Provide the [X, Y] coordinate of the cell's center where the given text is located.  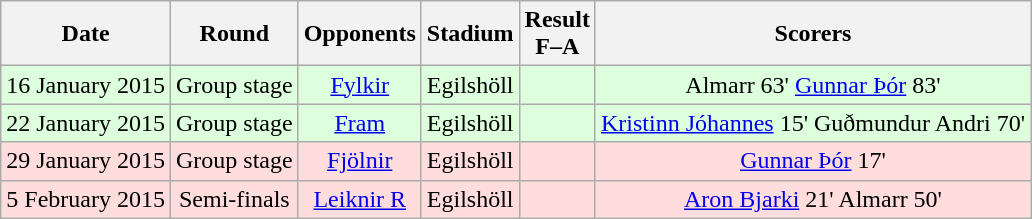
Aron Bjarki 21' Almarr 50' [812, 199]
Stadium [470, 34]
Fram [360, 123]
Almarr 63' Gunnar Þór 83' [812, 85]
Gunnar Þór 17' [812, 161]
Leiknir R [360, 199]
29 January 2015 [86, 161]
Date [86, 34]
Scorers [812, 34]
Fjölnir [360, 161]
Round [234, 34]
ResultF–A [557, 34]
Semi-finals [234, 199]
16 January 2015 [86, 85]
5 February 2015 [86, 199]
Fylkir [360, 85]
Kristinn Jóhannes 15' Guðmundur Andri 70' [812, 123]
Opponents [360, 34]
22 January 2015 [86, 123]
